For the text-containing cell, return its midpoint in [x, y] coordinate format. 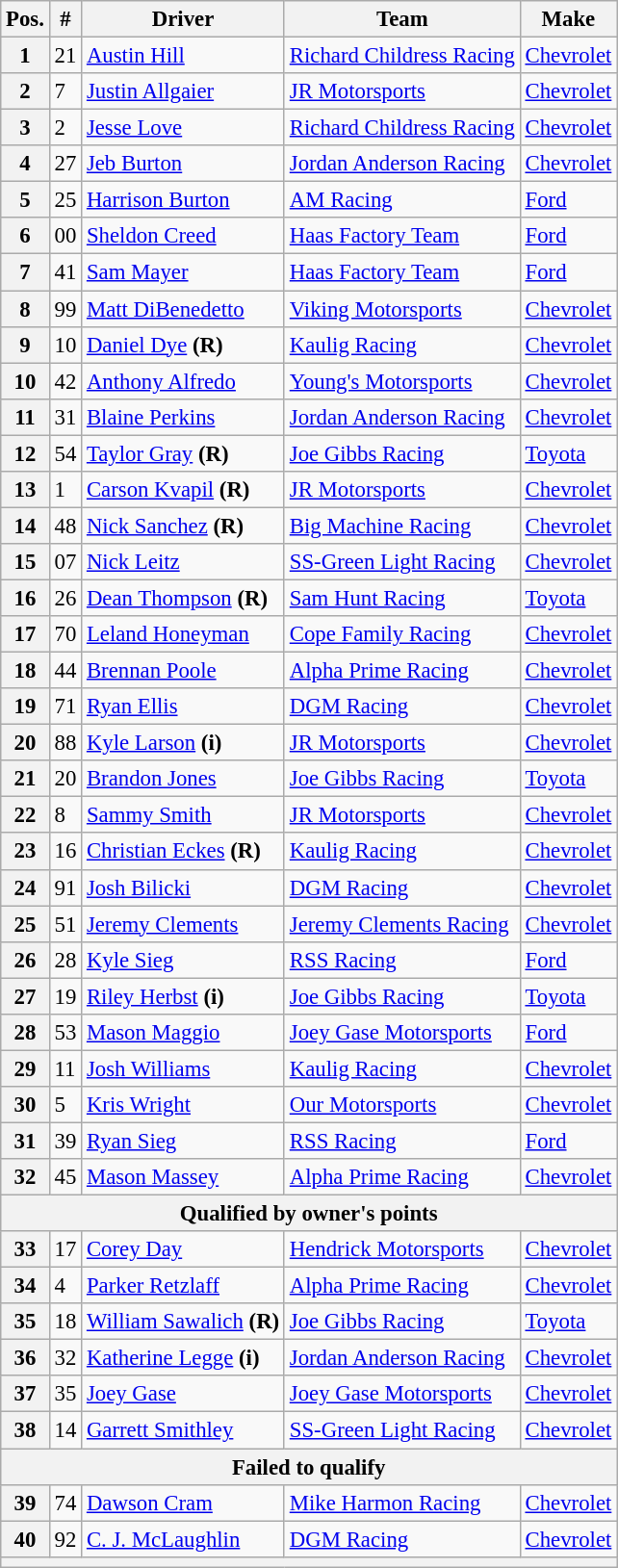
Matt DiBenedetto [183, 309]
Blaine Perkins [183, 417]
Big Machine Racing [402, 526]
92 [65, 1539]
Taylor Gray (R) [183, 453]
Joey Gase [183, 1395]
Riley Herbst (i) [183, 996]
22 [25, 815]
Nick Sanchez (R) [183, 526]
33 [25, 1249]
Qualified by owner's points [309, 1214]
9 [25, 345]
36 [25, 1358]
Jeremy Clements Racing [402, 924]
42 [65, 381]
Ryan Sieg [183, 1141]
00 [65, 236]
Josh Williams [183, 1068]
Driver [183, 19]
74 [65, 1503]
Parker Retzlaff [183, 1286]
Kris Wright [183, 1105]
70 [65, 634]
3 [25, 128]
48 [65, 526]
Dean Thompson (R) [183, 598]
Our Motorsports [402, 1105]
07 [65, 562]
6 [25, 236]
Carson Kvapil (R) [183, 490]
Ryan Ellis [183, 707]
AM Racing [402, 200]
40 [25, 1539]
# [65, 19]
C. J. McLaughlin [183, 1539]
Mason Maggio [183, 1033]
Anthony Alfredo [183, 381]
Josh Bilicki [183, 887]
24 [25, 887]
Jesse Love [183, 128]
30 [25, 1105]
29 [25, 1068]
Sheldon Creed [183, 236]
91 [65, 887]
53 [65, 1033]
Make [568, 19]
Kyle Larson (i) [183, 743]
Austin Hill [183, 56]
Kyle Sieg [183, 960]
Jeb Burton [183, 164]
Nick Leitz [183, 562]
Garrett Smithley [183, 1430]
Harrison Burton [183, 200]
Brandon Jones [183, 779]
William Sawalich (R) [183, 1322]
Brennan Poole [183, 671]
Dawson Cram [183, 1503]
88 [65, 743]
13 [25, 490]
99 [65, 309]
54 [65, 453]
Corey Day [183, 1249]
Christian Eckes (R) [183, 852]
Hendrick Motorsports [402, 1249]
Viking Motorsports [402, 309]
Mason Massey [183, 1177]
Failed to qualify [309, 1467]
15 [25, 562]
51 [65, 924]
Sam Hunt Racing [402, 598]
12 [25, 453]
Cope Family Racing [402, 634]
23 [25, 852]
Pos. [25, 19]
Sam Mayer [183, 272]
Justin Allgaier [183, 91]
Jeremy Clements [183, 924]
38 [25, 1430]
45 [65, 1177]
37 [25, 1395]
41 [65, 272]
71 [65, 707]
Leland Honeyman [183, 634]
Sammy Smith [183, 815]
44 [65, 671]
Mike Harmon Racing [402, 1503]
34 [25, 1286]
Katherine Legge (i) [183, 1358]
Team [402, 19]
Young's Motorsports [402, 381]
Daniel Dye (R) [183, 345]
